Scan for the cell matching the given text and deliver its (x, y) coordinate at center. 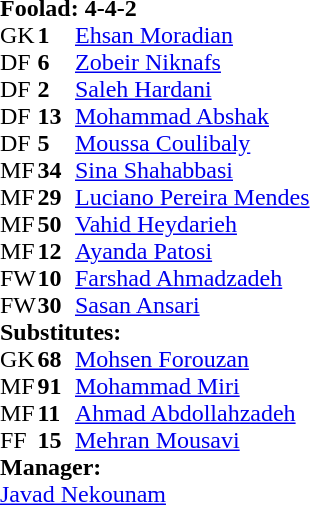
Farshad Ahmadzadeh (192, 278)
1 (57, 36)
68 (57, 360)
12 (57, 252)
50 (57, 224)
Vahid Heydarieh (192, 224)
FF (19, 440)
15 (57, 440)
Mohammad Miri (192, 386)
13 (57, 116)
2 (57, 90)
Moussa Coulibaly (192, 144)
Luciano Pereira Mendes (192, 198)
10 (57, 278)
Ehsan Moradian (192, 36)
Sasan Ansari (192, 306)
11 (57, 414)
Mohammad Abshak (192, 116)
34 (57, 170)
Zobeir Niknafs (192, 62)
Mehran Mousavi (192, 440)
Mohsen Forouzan (192, 360)
Manager: (155, 468)
Saleh Hardani (192, 90)
91 (57, 386)
6 (57, 62)
Ahmad Abdollahzadeh (192, 414)
Ayanda Patosi (192, 252)
Sina Shahabbasi (192, 170)
30 (57, 306)
5 (57, 144)
29 (57, 198)
Substitutes: (155, 332)
